Return the (X, Y) coordinate for the center point of the cell that contains the specified text.  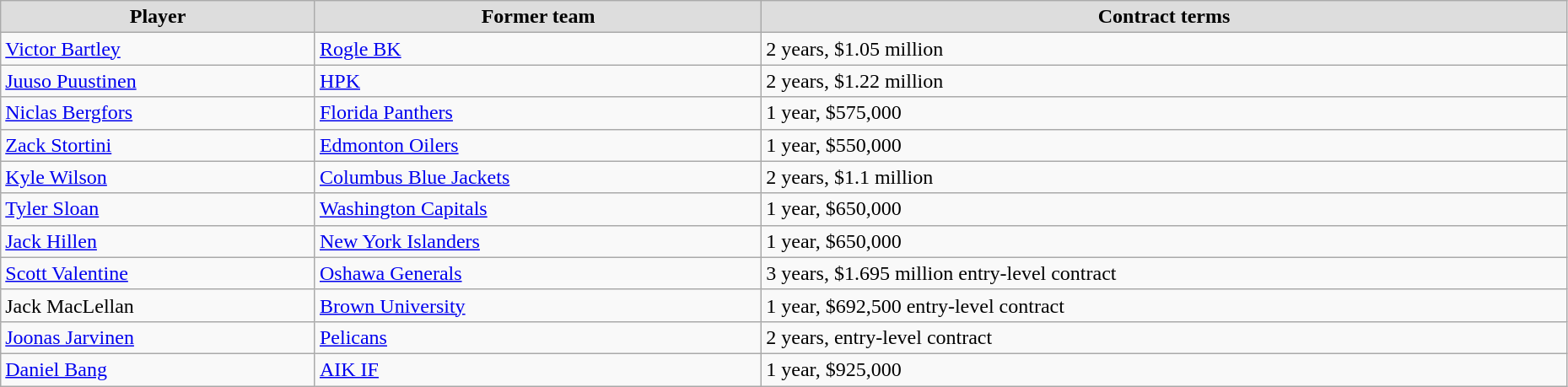
Contract terms (1164, 17)
Jack Hillen (159, 241)
Tyler Sloan (159, 209)
Edmonton Oilers (538, 145)
Florida Panthers (538, 113)
Joonas Jarvinen (159, 337)
2 years, $1.1 million (1164, 177)
1 year, $575,000 (1164, 113)
Victor Bartley (159, 49)
Juuso Puustinen (159, 81)
Former team (538, 17)
1 year, $550,000 (1164, 145)
Rogle BK (538, 49)
Player (159, 17)
HPK (538, 81)
Columbus Blue Jackets (538, 177)
Oshawa Generals (538, 273)
Daniel Bang (159, 369)
Jack MacLellan (159, 305)
Washington Capitals (538, 209)
AIK IF (538, 369)
Brown University (538, 305)
1 year, $692,500 entry-level contract (1164, 305)
2 years, $1.05 million (1164, 49)
Zack Stortini (159, 145)
2 years, $1.22 million (1164, 81)
2 years, entry-level contract (1164, 337)
Kyle Wilson (159, 177)
Pelicans (538, 337)
New York Islanders (538, 241)
Niclas Bergfors (159, 113)
Scott Valentine (159, 273)
3 years, $1.695 million entry-level contract (1164, 273)
1 year, $925,000 (1164, 369)
